Capture the cell that displays the provided text and extract its (X, Y) central coordinate. 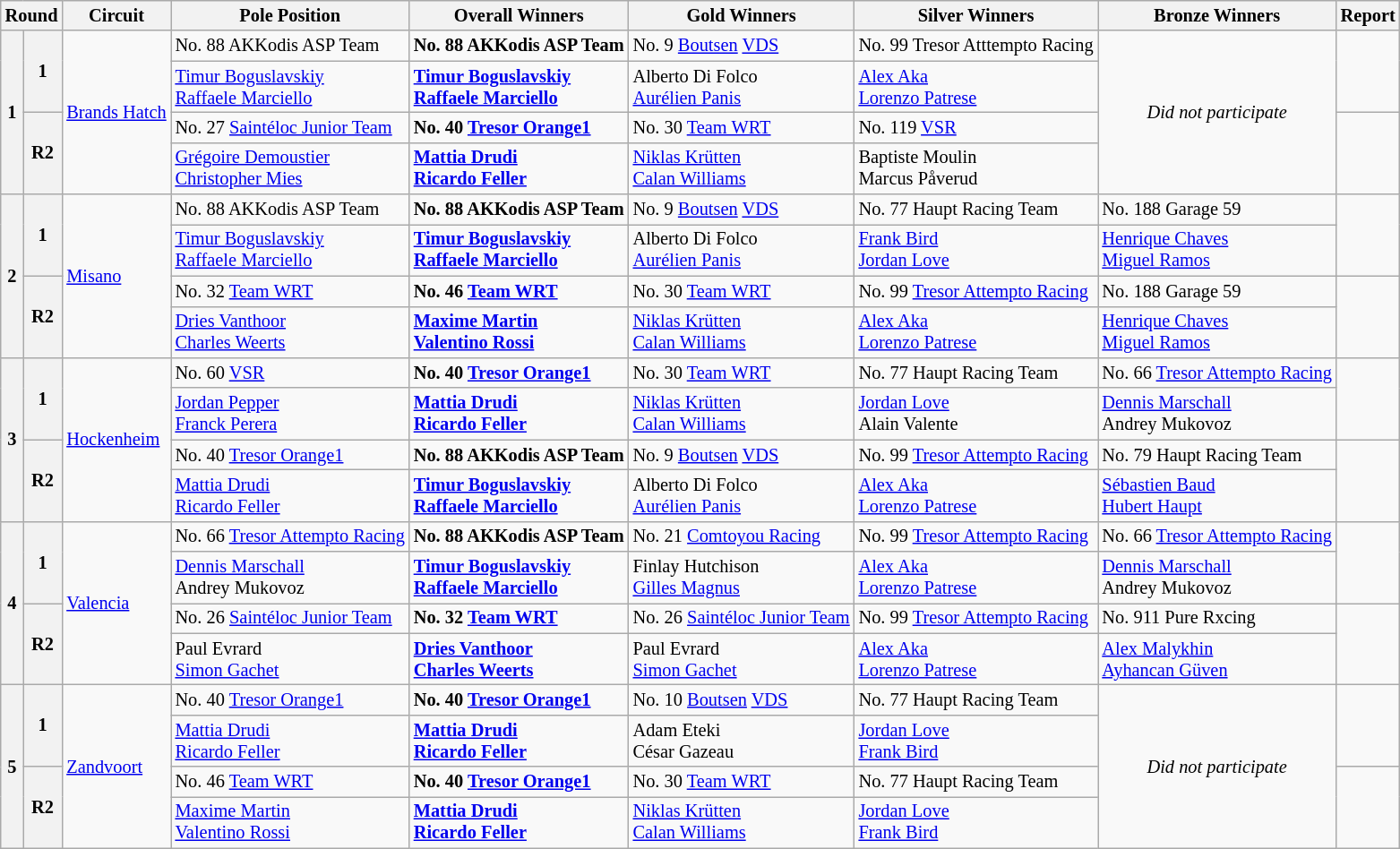
Valencia (116, 604)
No. 60 VSR (290, 373)
Finlay Hutchison Gilles Magnus (742, 578)
Circuit (116, 15)
No. 99 Tresor Atttempto Racing (976, 46)
Hockenheim (116, 439)
Brands Hatch (116, 113)
Overall Winners (520, 15)
No. 10 Boutsen VDS (742, 699)
No. 119 VSR (976, 127)
Pole Position (290, 15)
Jordan Pepper Franck Perera (290, 414)
Misano (116, 276)
3 (13, 439)
Report (1369, 15)
Zandvoort (116, 767)
Gold Winners (742, 15)
Sébastien Baud Hubert Haupt (1217, 495)
2 (13, 276)
No. 911 Pure Rxcing (1217, 618)
Adam Eteki César Gazeau (742, 741)
Silver Winners (976, 15)
Bronze Winners (1217, 15)
5 (13, 767)
No. 27 Saintéloc Junior Team (290, 127)
No. 79 Haupt Racing Team (1217, 455)
No. 21 Comtoyou Racing (742, 536)
Grégoire Demoustier Christopher Mies (290, 168)
Jordan Love Alain Valente (976, 414)
Round (32, 15)
Baptiste Moulin Marcus Påverud (976, 168)
4 (13, 604)
Alex Malykhin Ayhancan Güven (1217, 659)
Frank Bird Jordan Love (976, 250)
